Extract the (X, Y) coordinate from the center of the cell holding the provided text.  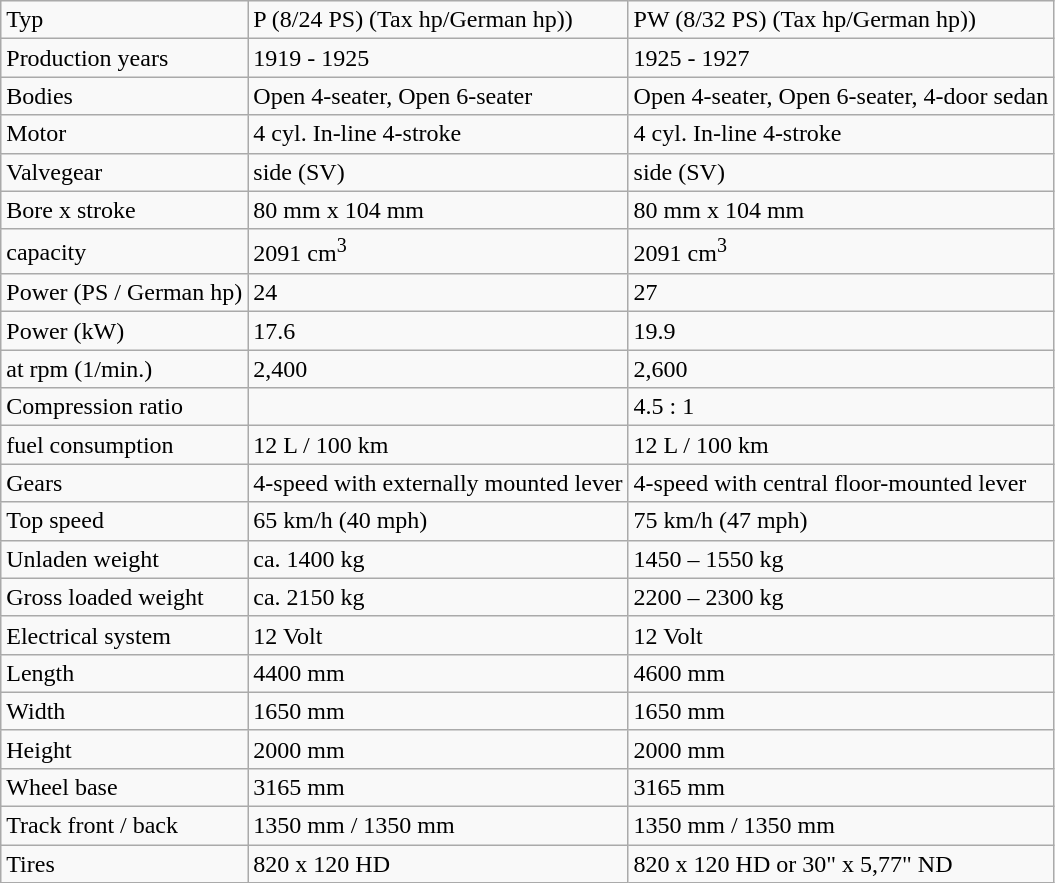
Compression ratio (124, 407)
Track front / back (124, 826)
Wheel base (124, 787)
2200 – 2300 kg (841, 597)
4400 mm (438, 673)
1925 - 1927 (841, 58)
Height (124, 749)
27 (841, 293)
PW (8/32 PS) (Tax hp/German hp)) (841, 20)
Gross loaded weight (124, 597)
4-speed with central floor-mounted lever (841, 483)
4-speed with externally mounted lever (438, 483)
Motor (124, 134)
P (8/24 PS) (Tax hp/German hp)) (438, 20)
Open 4-seater, Open 6-seater (438, 96)
Length (124, 673)
Tires (124, 864)
Power (PS / German hp) (124, 293)
75 km/h (47 mph) (841, 521)
1919 - 1925 (438, 58)
4600 mm (841, 673)
at rpm (1/min.) (124, 369)
ca. 2150 kg (438, 597)
Valvegear (124, 172)
2,400 (438, 369)
Typ (124, 20)
Open 4-seater, Open 6-seater, 4-door sedan (841, 96)
24 (438, 293)
ca. 1400 kg (438, 559)
fuel consumption (124, 445)
Width (124, 711)
17.6 (438, 331)
Gears (124, 483)
Electrical system (124, 635)
Unladen weight (124, 559)
Top speed (124, 521)
820 x 120 HD (438, 864)
Bore x stroke (124, 210)
19.9 (841, 331)
capacity (124, 252)
2,600 (841, 369)
Production years (124, 58)
1450 – 1550 kg (841, 559)
820 x 120 HD or 30" x 5,77" ND (841, 864)
65 km/h (40 mph) (438, 521)
Power (kW) (124, 331)
4.5 : 1 (841, 407)
Bodies (124, 96)
